Scan for the cell matching the given text and deliver its [X, Y] coordinate at center. 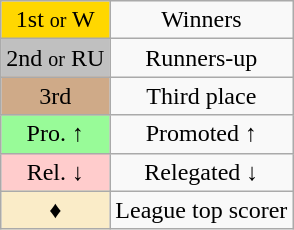
Runners-up [202, 58]
♦ [56, 210]
League top scorer [202, 210]
Rel. ↓ [56, 172]
Pro. ↑ [56, 134]
Relegated ↓ [202, 172]
3rd [56, 96]
Promoted ↑ [202, 134]
2nd or RU [56, 58]
1st or W [56, 20]
Winners [202, 20]
Third place [202, 96]
